Return [x, y] of the center of cell containing provided text 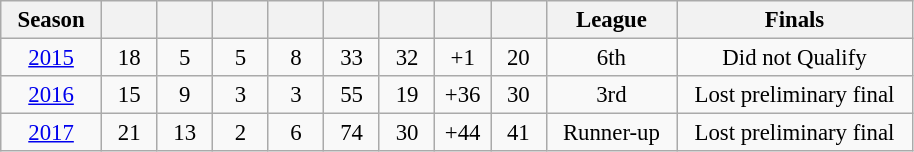
20 [518, 58]
33 [352, 58]
8 [296, 58]
6th [612, 58]
+1 [463, 58]
Season [52, 20]
19 [407, 95]
3rd [612, 95]
13 [185, 133]
2016 [52, 95]
2 [241, 133]
2015 [52, 58]
2017 [52, 133]
32 [407, 58]
41 [518, 133]
6 [296, 133]
Did not Qualify [795, 58]
+44 [463, 133]
15 [129, 95]
18 [129, 58]
Finals [795, 20]
55 [352, 95]
Runner-up [612, 133]
+36 [463, 95]
74 [352, 133]
9 [185, 95]
21 [129, 133]
League [612, 20]
